Identify which cell holds the provided text, then report its [x, y] central coordinate. 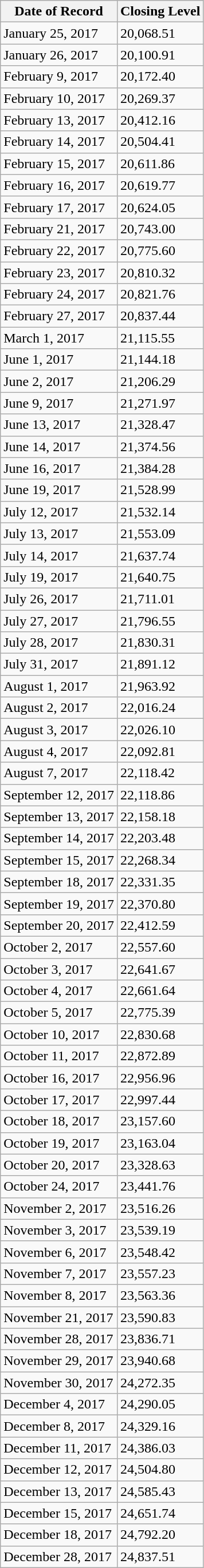
October 17, 2017 [59, 1100]
October 19, 2017 [59, 1143]
December 28, 2017 [59, 1557]
22,997.44 [160, 1100]
July 28, 2017 [59, 643]
23,163.04 [160, 1143]
August 1, 2017 [59, 686]
21,328.47 [160, 425]
July 31, 2017 [59, 664]
21,271.97 [160, 403]
February 15, 2017 [59, 164]
August 2, 2017 [59, 708]
January 25, 2017 [59, 33]
24,585.43 [160, 1491]
February 22, 2017 [59, 250]
December 4, 2017 [59, 1404]
June 19, 2017 [59, 490]
23,557.23 [160, 1273]
21,963.92 [160, 686]
23,940.68 [160, 1361]
November 3, 2017 [59, 1230]
22,118.42 [160, 773]
August 7, 2017 [59, 773]
July 14, 2017 [59, 555]
November 21, 2017 [59, 1317]
20,269.37 [160, 98]
August 4, 2017 [59, 751]
February 23, 2017 [59, 273]
20,837.44 [160, 316]
February 21, 2017 [59, 229]
23,539.19 [160, 1230]
June 1, 2017 [59, 360]
November 28, 2017 [59, 1339]
21,553.09 [160, 534]
September 18, 2017 [59, 882]
22,775.39 [160, 1013]
20,100.91 [160, 55]
22,641.67 [160, 969]
23,548.42 [160, 1252]
21,374.56 [160, 447]
October 3, 2017 [59, 969]
February 10, 2017 [59, 98]
22,268.34 [160, 860]
23,563.36 [160, 1295]
July 19, 2017 [59, 577]
22,026.10 [160, 730]
December 11, 2017 [59, 1448]
June 13, 2017 [59, 425]
21,206.29 [160, 381]
20,624.05 [160, 207]
February 24, 2017 [59, 295]
February 16, 2017 [59, 185]
December 15, 2017 [59, 1513]
February 14, 2017 [59, 142]
October 2, 2017 [59, 947]
Closing Level [160, 11]
December 12, 2017 [59, 1470]
September 13, 2017 [59, 817]
23,328.63 [160, 1165]
September 14, 2017 [59, 838]
22,412.59 [160, 925]
Date of Record [59, 11]
23,157.60 [160, 1121]
22,331.35 [160, 882]
20,743.00 [160, 229]
November 7, 2017 [59, 1273]
June 14, 2017 [59, 447]
July 27, 2017 [59, 620]
June 9, 2017 [59, 403]
September 15, 2017 [59, 860]
February 27, 2017 [59, 316]
October 16, 2017 [59, 1078]
October 18, 2017 [59, 1121]
October 4, 2017 [59, 991]
21,830.31 [160, 643]
22,016.24 [160, 708]
20,412.16 [160, 120]
22,203.48 [160, 838]
21,796.55 [160, 620]
22,830.68 [160, 1034]
September 19, 2017 [59, 904]
November 8, 2017 [59, 1295]
24,290.05 [160, 1404]
January 26, 2017 [59, 55]
October 10, 2017 [59, 1034]
21,115.55 [160, 338]
21,640.75 [160, 577]
21,637.74 [160, 555]
June 16, 2017 [59, 468]
21,144.18 [160, 360]
November 30, 2017 [59, 1383]
24,329.16 [160, 1426]
July 13, 2017 [59, 534]
23,441.76 [160, 1187]
24,272.35 [160, 1383]
December 18, 2017 [59, 1535]
20,810.32 [160, 273]
September 20, 2017 [59, 925]
February 17, 2017 [59, 207]
23,836.71 [160, 1339]
December 8, 2017 [59, 1426]
24,504.80 [160, 1470]
20,068.51 [160, 33]
July 26, 2017 [59, 599]
June 2, 2017 [59, 381]
22,557.60 [160, 947]
22,370.80 [160, 904]
23,590.83 [160, 1317]
22,092.81 [160, 751]
20,775.60 [160, 250]
20,172.40 [160, 77]
October 11, 2017 [59, 1056]
21,891.12 [160, 664]
24,792.20 [160, 1535]
March 1, 2017 [59, 338]
November 6, 2017 [59, 1252]
21,384.28 [160, 468]
20,504.41 [160, 142]
24,837.51 [160, 1557]
20,611.86 [160, 164]
September 12, 2017 [59, 795]
August 3, 2017 [59, 730]
22,956.96 [160, 1078]
November 29, 2017 [59, 1361]
November 2, 2017 [59, 1208]
July 12, 2017 [59, 512]
22,661.64 [160, 991]
February 13, 2017 [59, 120]
21,711.01 [160, 599]
October 5, 2017 [59, 1013]
20,821.76 [160, 295]
24,651.74 [160, 1513]
22,872.89 [160, 1056]
21,532.14 [160, 512]
October 20, 2017 [59, 1165]
23,516.26 [160, 1208]
February 9, 2017 [59, 77]
24,386.03 [160, 1448]
22,158.18 [160, 817]
21,528.99 [160, 490]
20,619.77 [160, 185]
December 13, 2017 [59, 1491]
October 24, 2017 [59, 1187]
22,118.86 [160, 795]
